Find where the given text appears and provide that cell's center as [X, Y] coordinate. 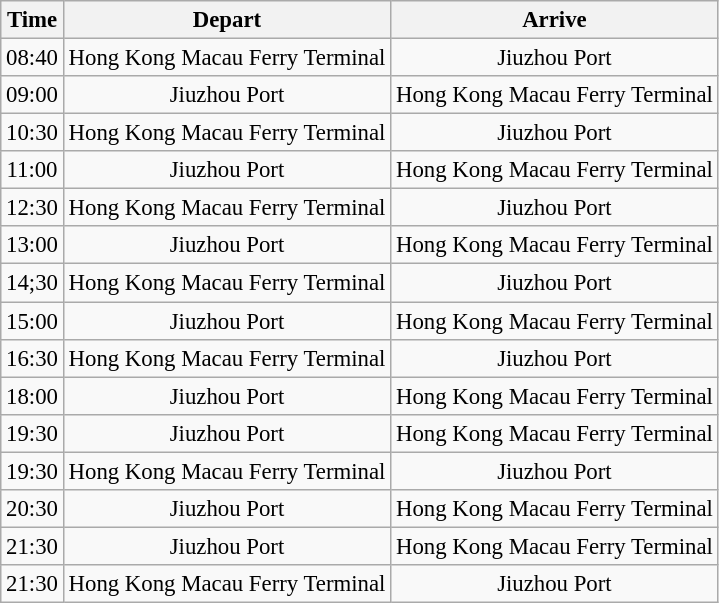
09:00 [32, 95]
18:00 [32, 396]
15:00 [32, 321]
14;30 [32, 283]
Depart [226, 20]
Time [32, 20]
20:30 [32, 509]
12:30 [32, 208]
10:30 [32, 133]
16:30 [32, 358]
13:00 [32, 245]
08:40 [32, 58]
11:00 [32, 170]
Arrive [554, 20]
